Determine the [X, Y] coordinate at the center of the cell enclosing the given text.  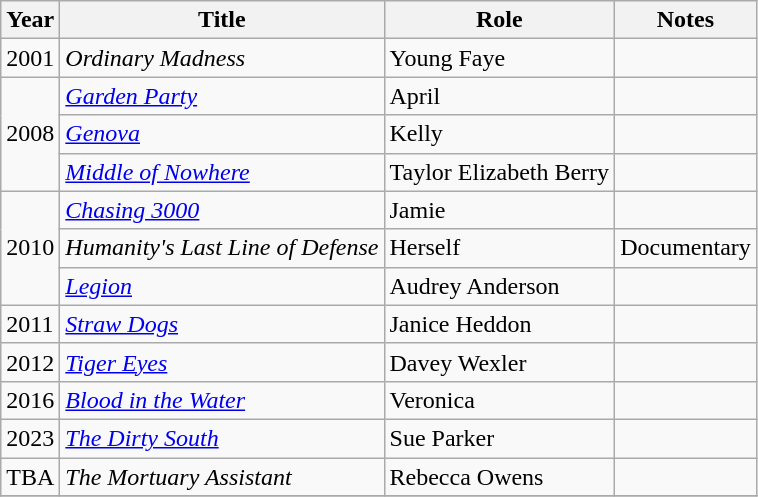
Blood in the Water [222, 400]
Chasing 3000 [222, 210]
Role [500, 20]
Sue Parker [500, 438]
Young Faye [500, 58]
Davey Wexler [500, 362]
2010 [30, 248]
2001 [30, 58]
Kelly [500, 134]
Herself [500, 248]
2012 [30, 362]
Tiger Eyes [222, 362]
Notes [686, 20]
2016 [30, 400]
Jamie [500, 210]
Rebecca Owens [500, 477]
Title [222, 20]
Audrey Anderson [500, 286]
Garden Party [222, 96]
Humanity's Last Line of Defense [222, 248]
Veronica [500, 400]
Janice Heddon [500, 324]
Ordinary Madness [222, 58]
2008 [30, 134]
Documentary [686, 248]
2023 [30, 438]
Legion [222, 286]
Genova [222, 134]
Year [30, 20]
2011 [30, 324]
The Mortuary Assistant [222, 477]
TBA [30, 477]
April [500, 96]
Taylor Elizabeth Berry [500, 172]
Middle of Nowhere [222, 172]
The Dirty South [222, 438]
Straw Dogs [222, 324]
